Output the (x, y) coordinate of the center of the cell containing the given text.  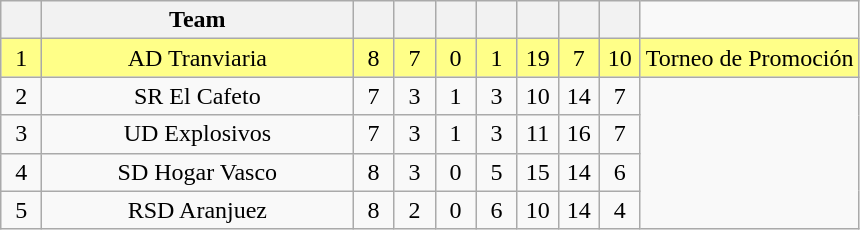
11 (538, 134)
AD Tranviaria (198, 58)
16 (578, 134)
19 (538, 58)
SR El Cafeto (198, 96)
RSD Aranjuez (198, 210)
Team (198, 20)
Torneo de Promoción (750, 58)
15 (538, 172)
UD Explosivos (198, 134)
SD Hogar Vasco (198, 172)
